From the cell containing the given text, extract its center point as (X, Y) coordinate. 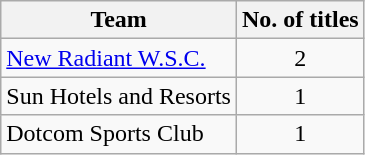
No. of titles (300, 20)
2 (300, 58)
Team (119, 20)
Sun Hotels and Resorts (119, 96)
New Radiant W.S.C. (119, 58)
Dotcom Sports Club (119, 134)
